Capture the cell that displays the provided text and extract its (X, Y) central coordinate. 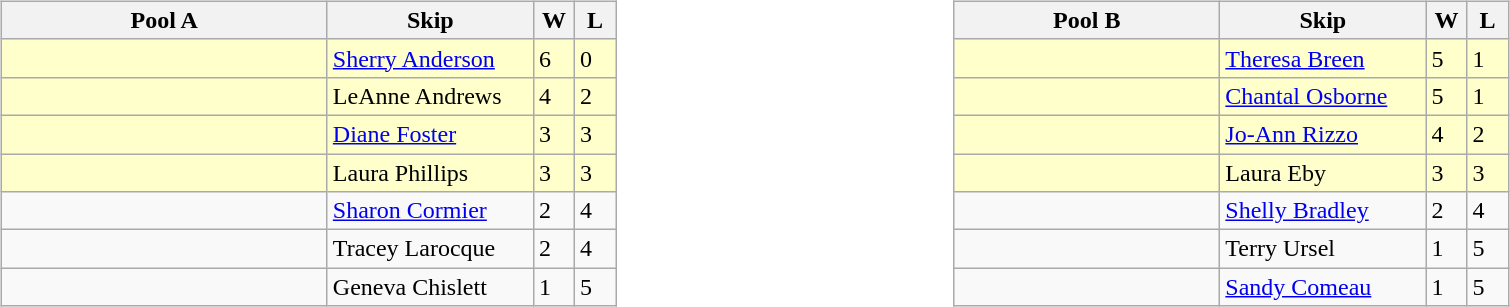
Jo-Ann Rizzo (1323, 134)
Sandy Comeau (1323, 287)
Theresa Breen (1323, 58)
Tracey Larocque (430, 249)
Terry Ursel (1323, 249)
Geneva Chislett (430, 287)
Laura Phillips (430, 173)
LeAnne Andrews (430, 96)
Sherry Anderson (430, 58)
Shelly Bradley (1323, 211)
Pool B (1087, 20)
Laura Eby (1323, 173)
Sharon Cormier (430, 211)
Pool A (164, 20)
Chantal Osborne (1323, 96)
Diane Foster (430, 134)
6 (554, 58)
0 (594, 58)
